Locate the cell with the specified text and output its (x, y) center coordinate. 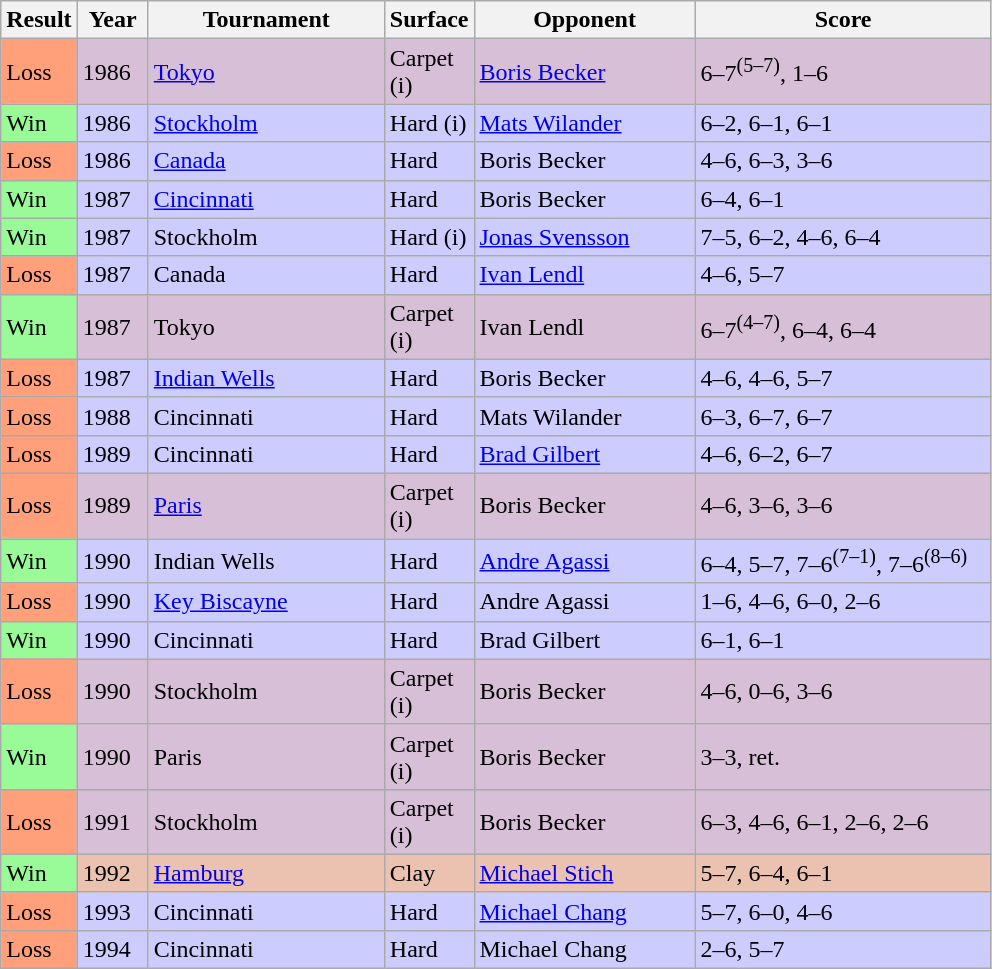
Surface (429, 20)
6–3, 4–6, 6–1, 2–6, 2–6 (843, 822)
4–6, 5–7 (843, 275)
4–6, 0–6, 3–6 (843, 692)
1–6, 4–6, 6–0, 2–6 (843, 602)
1991 (112, 822)
Opponent (584, 20)
5–7, 6–4, 6–1 (843, 873)
6–7(5–7), 1–6 (843, 72)
Result (39, 20)
1994 (112, 949)
7–5, 6–2, 4–6, 6–4 (843, 237)
1992 (112, 873)
4–6, 4–6, 5–7 (843, 378)
Michael Stich (584, 873)
Key Biscayne (266, 602)
1993 (112, 911)
Tournament (266, 20)
Year (112, 20)
6–4, 6–1 (843, 199)
6–3, 6–7, 6–7 (843, 416)
Score (843, 20)
5–7, 6–0, 4–6 (843, 911)
Jonas Svensson (584, 237)
6–4, 5–7, 7–6(7–1), 7–6(8–6) (843, 560)
6–2, 6–1, 6–1 (843, 123)
4–6, 3–6, 3–6 (843, 506)
4–6, 6–2, 6–7 (843, 454)
6–1, 6–1 (843, 640)
3–3, ret. (843, 756)
2–6, 5–7 (843, 949)
1988 (112, 416)
Clay (429, 873)
4–6, 6–3, 3–6 (843, 161)
6–7(4–7), 6–4, 6–4 (843, 326)
Hamburg (266, 873)
